Scan for the cell matching the given text and deliver its [x, y] coordinate at center. 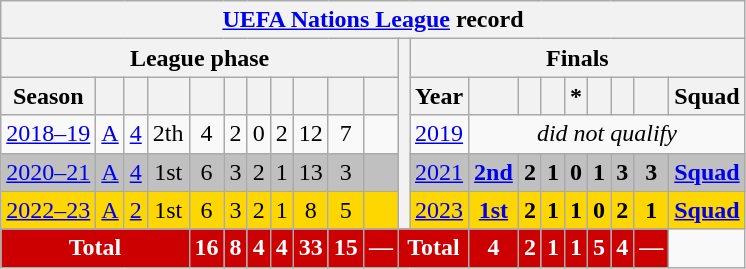
13 [310, 172]
2021 [440, 172]
* [576, 96]
15 [346, 248]
16 [206, 248]
2019 [440, 134]
2020–21 [48, 172]
2nd [494, 172]
Year [440, 96]
UEFA Nations League record [373, 20]
2023 [440, 210]
did not qualify [608, 134]
33 [310, 248]
7 [346, 134]
Finals [578, 58]
League phase [200, 58]
2022–23 [48, 210]
12 [310, 134]
Season [48, 96]
2th [168, 134]
2018–19 [48, 134]
